Return (x, y) of the center of cell containing provided text 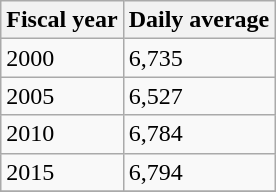
2005 (62, 96)
6,784 (199, 134)
6,735 (199, 58)
6,527 (199, 96)
2010 (62, 134)
6,794 (199, 172)
2000 (62, 58)
Daily average (199, 20)
2015 (62, 172)
Fiscal year (62, 20)
